Determine the (x, y) coordinate at the center of the cell enclosing the given text.  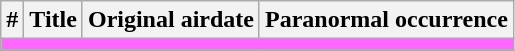
# (12, 20)
Title (54, 20)
Original airdate (170, 20)
Paranormal occurrence (386, 20)
